Extract the (x, y) coordinate from the center of the cell holding the provided text.  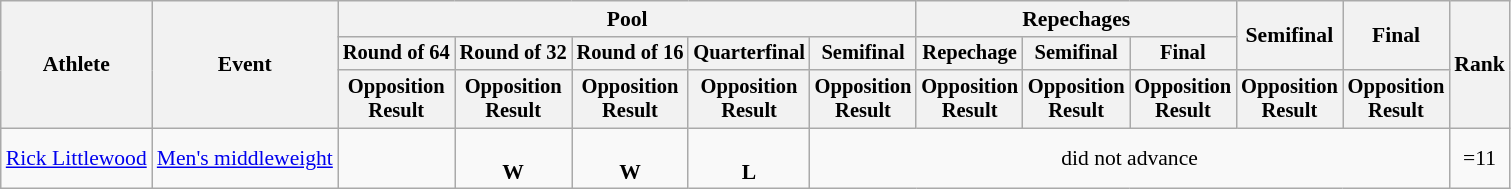
Round of 16 (630, 54)
Repechage (970, 54)
Round of 64 (396, 54)
Rank (1480, 64)
Athlete (76, 64)
Rick Littlewood (76, 158)
Men's middleweight (245, 158)
Round of 32 (514, 54)
did not advance (1130, 158)
L (748, 158)
=11 (1480, 158)
Pool (627, 19)
Event (245, 64)
Repechages (1076, 19)
Quarterfinal (748, 54)
